Extract the (X, Y) coordinate from the center of the cell holding the provided text.  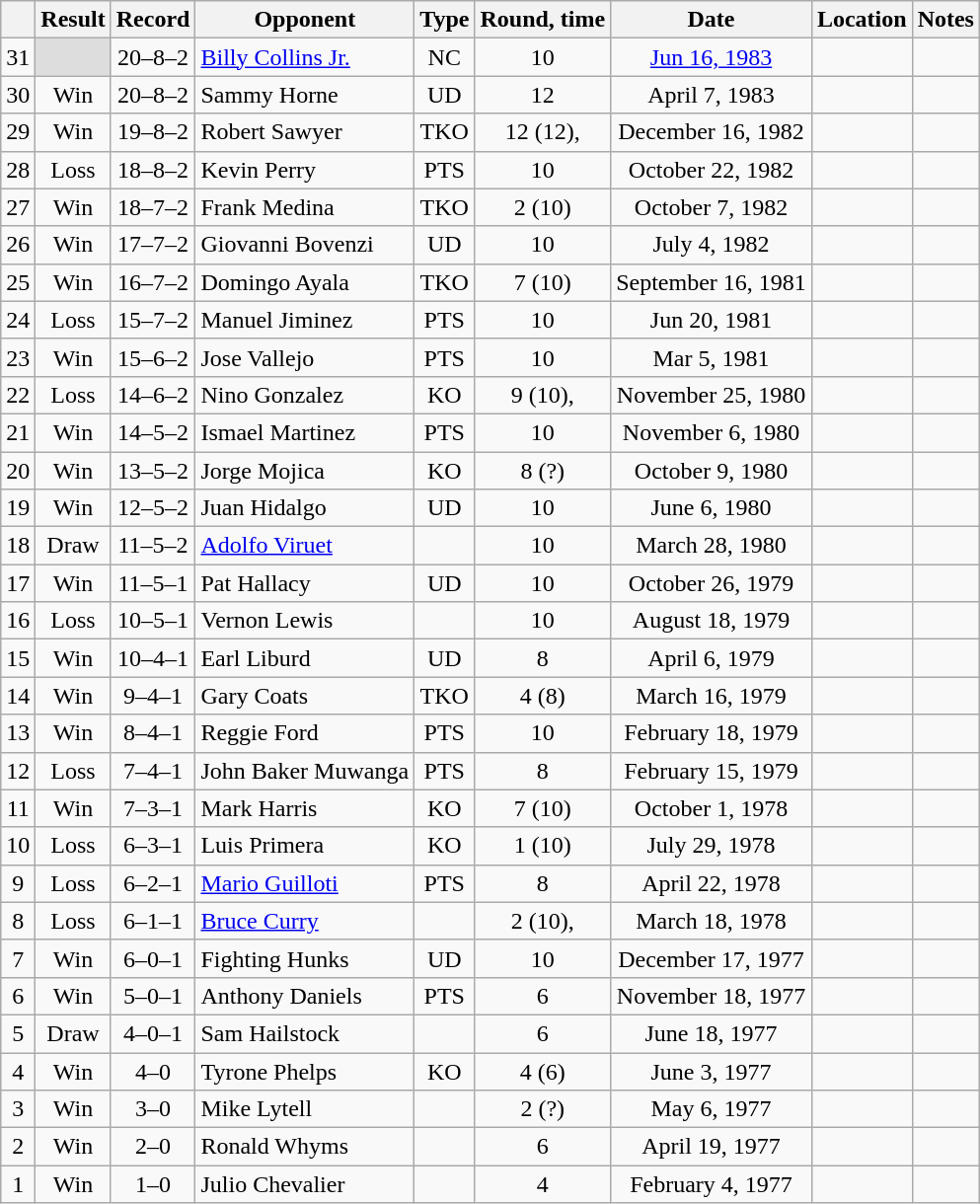
30 (18, 95)
Tyrone Phelps (305, 1071)
Domingo Ayala (305, 282)
10–5–1 (153, 621)
Reggie Ford (305, 733)
Pat Hallacy (305, 583)
November 18, 1977 (712, 996)
13–5–2 (153, 471)
Vernon Lewis (305, 621)
17 (18, 583)
Sammy Horne (305, 95)
Date (712, 20)
22 (18, 395)
October 22, 1982 (712, 170)
Julio Chevalier (305, 1184)
October 1, 1978 (712, 808)
28 (18, 170)
August 18, 1979 (712, 621)
February 15, 1979 (712, 771)
4–0–1 (153, 1033)
Gary Coats (305, 696)
12 (12), (543, 132)
2–0 (153, 1147)
16 (18, 621)
Sam Hailstock (305, 1033)
9–4–1 (153, 696)
March 16, 1979 (712, 696)
29 (18, 132)
1 (18, 1184)
October 7, 1982 (712, 207)
4–0 (153, 1071)
9 (10), (543, 395)
Location (862, 20)
Luis Primera (305, 846)
Mario Guilloti (305, 883)
3–0 (153, 1109)
NC (444, 57)
February 18, 1979 (712, 733)
Fighting Hunks (305, 958)
Robert Sawyer (305, 132)
February 4, 1977 (712, 1184)
November 6, 1980 (712, 432)
14–5–2 (153, 432)
Round, time (543, 20)
Earl Liburd (305, 658)
Opponent (305, 20)
2 (18, 1147)
27 (18, 207)
8 (?) (543, 471)
6–3–1 (153, 846)
Adolfo Viruet (305, 546)
Mar 5, 1981 (712, 357)
11–5–1 (153, 583)
4 (8) (543, 696)
10–4–1 (153, 658)
Type (444, 20)
Juan Hidalgo (305, 508)
Bruce Curry (305, 921)
25 (18, 282)
Result (73, 20)
6–1–1 (153, 921)
July 4, 1982 (712, 245)
April 19, 1977 (712, 1147)
3 (18, 1109)
Ismael Martinez (305, 432)
5 (18, 1033)
Billy Collins Jr. (305, 57)
Jun 20, 1981 (712, 320)
13 (18, 733)
Kevin Perry (305, 170)
19 (18, 508)
Manuel Jiminez (305, 320)
June 6, 1980 (712, 508)
Jorge Mojica (305, 471)
June 18, 1977 (712, 1033)
April 6, 1979 (712, 658)
15–6–2 (153, 357)
October 26, 1979 (712, 583)
Notes (945, 20)
Frank Medina (305, 207)
6–2–1 (153, 883)
October 9, 1980 (712, 471)
Giovanni Bovenzi (305, 245)
Record (153, 20)
31 (18, 57)
April 7, 1983 (712, 95)
December 17, 1977 (712, 958)
6–0–1 (153, 958)
2 (?) (543, 1109)
11–5–2 (153, 546)
Mike Lytell (305, 1109)
7–4–1 (153, 771)
Jun 16, 1983 (712, 57)
Nino Gonzalez (305, 395)
Jose Vallejo (305, 357)
2 (10), (543, 921)
20 (18, 471)
2 (10) (543, 207)
15 (18, 658)
8–4–1 (153, 733)
John Baker Muwanga (305, 771)
11 (18, 808)
November 25, 1980 (712, 395)
24 (18, 320)
18–7–2 (153, 207)
4 (6) (543, 1071)
18–8–2 (153, 170)
9 (18, 883)
21 (18, 432)
7–3–1 (153, 808)
16–7–2 (153, 282)
1 (10) (543, 846)
June 3, 1977 (712, 1071)
14–6–2 (153, 395)
12–5–2 (153, 508)
March 28, 1980 (712, 546)
17–7–2 (153, 245)
14 (18, 696)
December 16, 1982 (712, 132)
15–7–2 (153, 320)
April 22, 1978 (712, 883)
23 (18, 357)
18 (18, 546)
Ronald Whyms (305, 1147)
Anthony Daniels (305, 996)
March 18, 1978 (712, 921)
July 29, 1978 (712, 846)
1–0 (153, 1184)
19–8–2 (153, 132)
September 16, 1981 (712, 282)
26 (18, 245)
5–0–1 (153, 996)
May 6, 1977 (712, 1109)
7 (18, 958)
Mark Harris (305, 808)
